Search for the cell housing the specified text and yield its (X, Y) center coordinate. 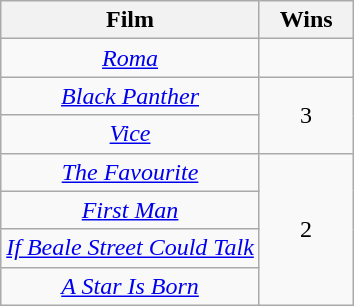
A Star Is Born (130, 286)
Film (130, 20)
First Man (130, 210)
Black Panther (130, 96)
Vice (130, 134)
3 (306, 115)
Roma (130, 58)
Wins (306, 20)
The Favourite (130, 172)
2 (306, 229)
If Beale Street Could Talk (130, 248)
